Identify which cell holds the provided text, then report its [X, Y] central coordinate. 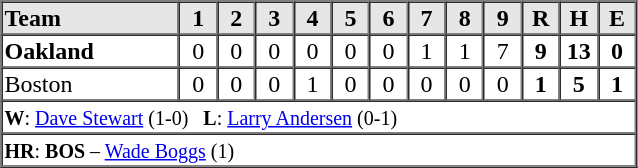
3 [274, 18]
Oakland [91, 50]
4 [312, 18]
13 [579, 50]
W: Dave Stewart (1-0) L: Larry Andersen (0-1) [319, 116]
8 [465, 18]
H [579, 18]
2 [236, 18]
Boston [91, 84]
HR: BOS – Wade Boggs (1) [319, 150]
Team [91, 18]
E [617, 18]
R [541, 18]
6 [388, 18]
